For the text-containing cell, return its midpoint in (X, Y) coordinate format. 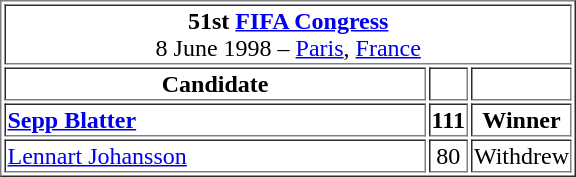
Withdrew (522, 156)
Candidate (214, 84)
Lennart Johansson (214, 156)
Sepp Blatter (214, 120)
Winner (522, 120)
111 (448, 120)
51st FIFA Congress8 June 1998 – Paris, France (288, 34)
80 (448, 156)
